Find where the given text appears and provide that cell's center as (X, Y) coordinate. 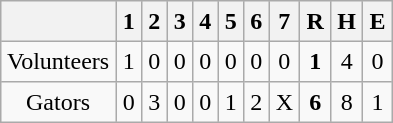
R (316, 21)
E (378, 21)
Gators (58, 102)
7 (284, 21)
5 (231, 21)
H (347, 21)
8 (347, 102)
X (284, 102)
Volunteers (58, 61)
